Extract the [x, y] coordinate from the center of the cell holding the provided text.  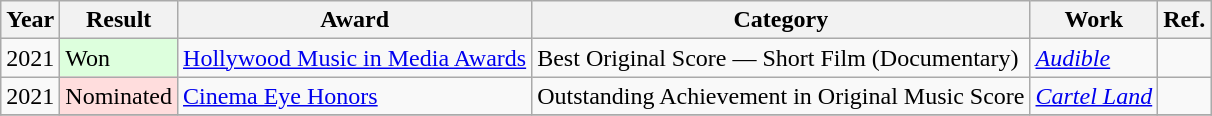
Ref. [1184, 20]
Cinema Eye Honors [355, 96]
Result [119, 20]
Award [355, 20]
Year [30, 20]
Best Original Score — Short Film (Documentary) [781, 58]
Won [119, 58]
Cartel Land [1094, 96]
Hollywood Music in Media Awards [355, 58]
Category [781, 20]
Outstanding Achievement in Original Music Score [781, 96]
Audible [1094, 58]
Work [1094, 20]
Nominated [119, 96]
